Pinpoint the cell where the given text exists, returning its (x, y) midpoint coordinate. 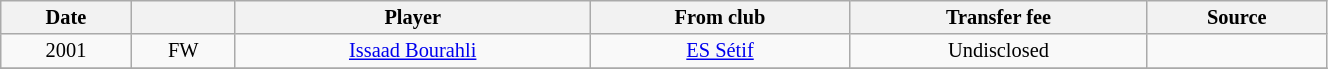
Transfer fee (998, 17)
Date (66, 17)
Undisclosed (998, 51)
ES Sétif (720, 51)
Source (1236, 17)
2001 (66, 51)
Player (412, 17)
Issaad Bourahli (412, 51)
FW (183, 51)
From club (720, 17)
